Output the (X, Y) coordinate of the center of the cell containing the given text.  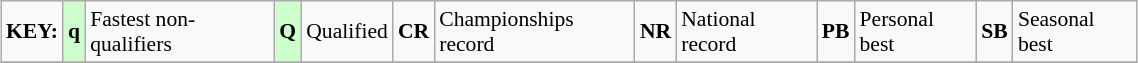
NR (656, 32)
National record (746, 32)
Championships record (534, 32)
Personal best (916, 32)
Fastest non-qualifiers (180, 32)
KEY: (32, 32)
SB (994, 32)
q (74, 32)
PB (836, 32)
Qualified (347, 32)
Seasonal best (1075, 32)
Q (288, 32)
CR (414, 32)
